Determine the [X, Y] coordinate at the center of the cell enclosing the given text.  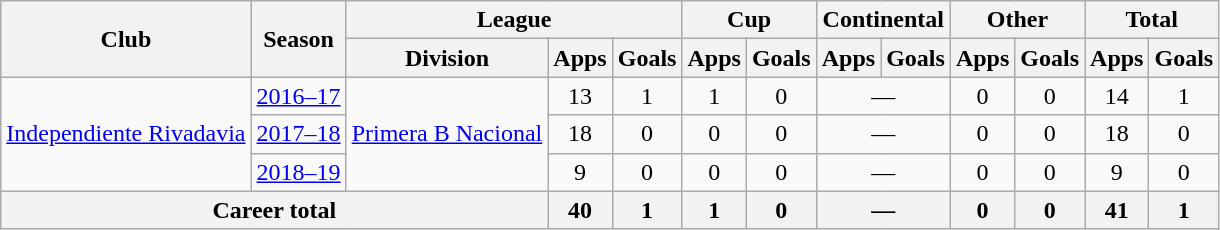
2017–18 [298, 134]
Division [447, 58]
Club [126, 39]
13 [580, 96]
40 [580, 210]
2018–19 [298, 172]
Primera B Nacional [447, 134]
Independiente Rivadavia [126, 134]
Continental [883, 20]
2016–17 [298, 96]
14 [1117, 96]
Total [1152, 20]
League [514, 20]
Season [298, 39]
Career total [274, 210]
Cup [749, 20]
41 [1117, 210]
Other [1017, 20]
